Locate the cell with the specified text and output its [X, Y] center coordinate. 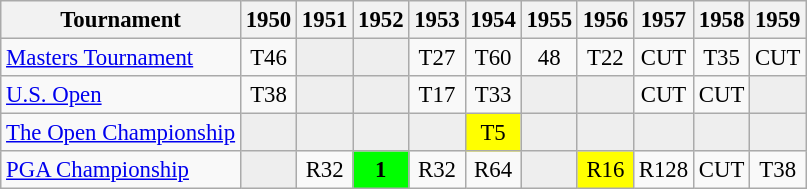
1956 [605, 20]
PGA Championship [121, 170]
1951 [325, 20]
1953 [437, 20]
1957 [663, 20]
48 [549, 58]
Masters Tournament [121, 58]
T5 [493, 133]
1955 [549, 20]
R128 [663, 170]
1959 [778, 20]
R64 [493, 170]
T27 [437, 58]
U.S. Open [121, 95]
1952 [381, 20]
T33 [493, 95]
T60 [493, 58]
1 [381, 170]
1954 [493, 20]
T17 [437, 95]
R16 [605, 170]
T46 [268, 58]
The Open Championship [121, 133]
1950 [268, 20]
T35 [721, 58]
T22 [605, 58]
1958 [721, 20]
Tournament [121, 20]
